Extract the [X, Y] coordinate from the center of the cell holding the provided text.  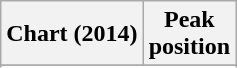
Peakposition [189, 34]
Chart (2014) [72, 34]
